Identify which cell holds the provided text, then report its (X, Y) central coordinate. 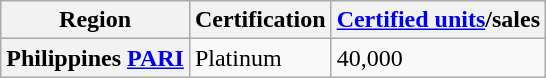
Certified units/sales (438, 20)
Certification (260, 20)
Region (96, 20)
40,000 (438, 58)
Philippines PARI (96, 58)
Platinum (260, 58)
